Pinpoint the cell where the given text exists, returning its (x, y) midpoint coordinate. 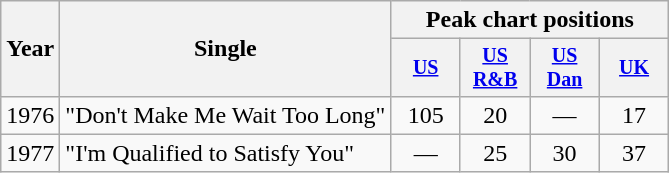
25 (494, 153)
17 (634, 115)
USDan (564, 68)
"I'm Qualified to Satisfy You" (226, 153)
20 (494, 115)
UK (634, 68)
1976 (30, 115)
30 (564, 153)
Peak chart positions (530, 20)
Single (226, 49)
105 (426, 115)
Year (30, 49)
37 (634, 153)
US (426, 68)
1977 (30, 153)
USR&B (494, 68)
"Don't Make Me Wait Too Long" (226, 115)
